Provide the [X, Y] coordinate of the cell's center where the given text is located.  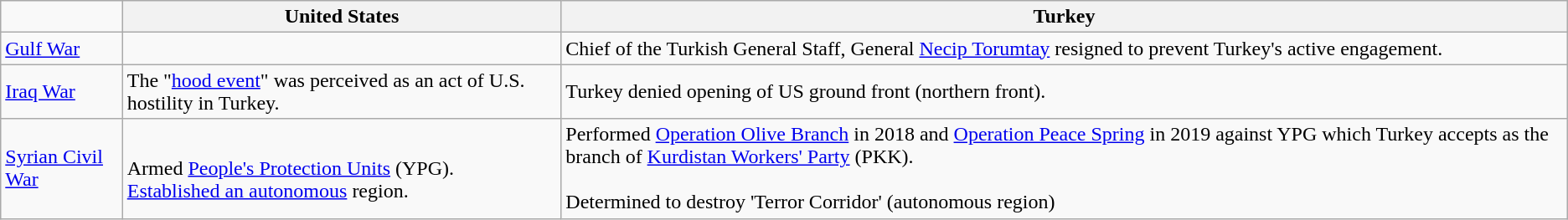
Gulf War [62, 49]
United States [342, 17]
Syrian Civil War [62, 169]
Chief of the Turkish General Staff, General Necip Torumtay resigned to prevent Turkey's active engagement. [1064, 49]
Armed People's Protection Units (YPG). Established an autonomous region. [342, 169]
Iraq War [62, 92]
Turkey [1064, 17]
The "hood event" was perceived as an act of U.S. hostility in Turkey. [342, 92]
Turkey denied opening of US ground front (northern front). [1064, 92]
